Search for the cell housing the specified text and yield its [x, y] center coordinate. 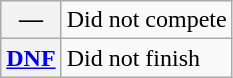
Did not compete [146, 20]
Did not finish [146, 58]
DNF [31, 58]
— [31, 20]
